Detect which cell encompasses the target text, then output its (x, y) center coordinate. 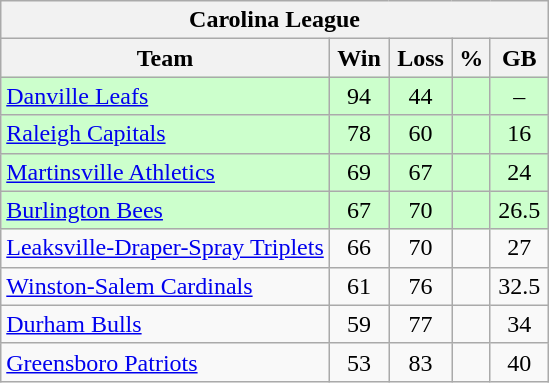
76 (420, 286)
78 (359, 134)
69 (359, 172)
66 (359, 248)
Winston-Salem Cardinals (165, 286)
61 (359, 286)
Danville Leafs (165, 96)
GB (519, 58)
16 (519, 134)
Team (165, 58)
% (471, 58)
59 (359, 324)
Win (359, 58)
27 (519, 248)
53 (359, 362)
Raleigh Capitals (165, 134)
– (519, 96)
Burlington Bees (165, 210)
32.5 (519, 286)
77 (420, 324)
34 (519, 324)
Loss (420, 58)
Leaksville-Draper-Spray Triplets (165, 248)
Durham Bulls (165, 324)
60 (420, 134)
Martinsville Athletics (165, 172)
Carolina League (275, 20)
26.5 (519, 210)
Greensboro Patriots (165, 362)
40 (519, 362)
94 (359, 96)
83 (420, 362)
24 (519, 172)
44 (420, 96)
